Return the [x, y] coordinate for the center point of the cell that contains the specified text.  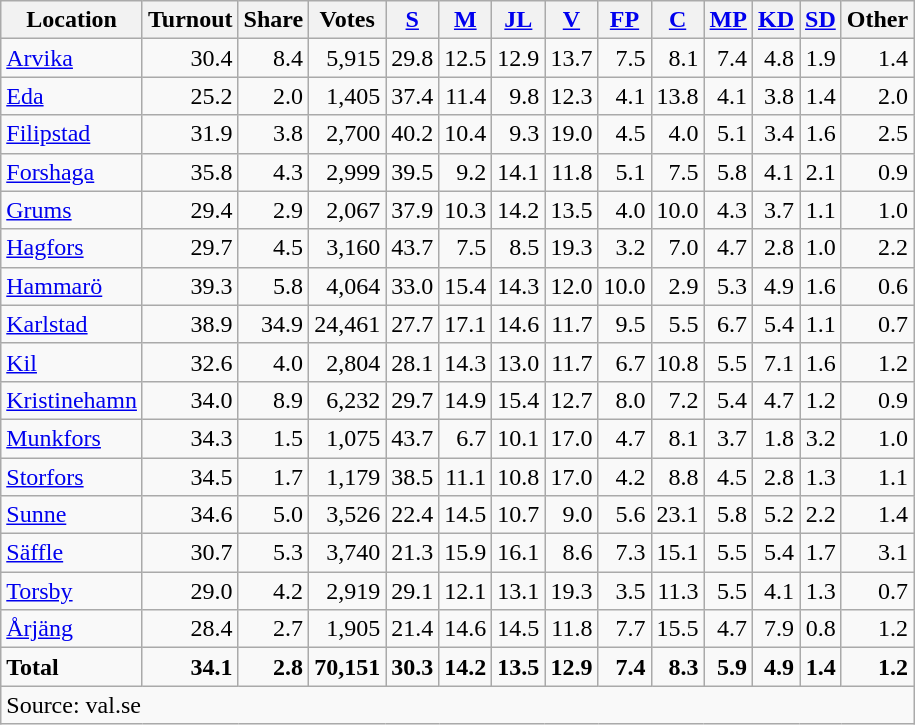
Eda [72, 96]
13.7 [572, 58]
Grums [72, 210]
34.9 [274, 324]
Munkfors [72, 438]
8.0 [624, 400]
28.4 [190, 629]
0.8 [821, 629]
3,740 [348, 553]
8.4 [274, 58]
Total [72, 667]
Hammarö [72, 286]
8.3 [678, 667]
13.8 [678, 96]
7.1 [776, 362]
15.9 [466, 553]
9.3 [518, 134]
3,526 [348, 515]
27.7 [412, 324]
8.8 [678, 477]
1.8 [776, 438]
3.5 [624, 591]
9.0 [572, 515]
30.4 [190, 58]
4,064 [348, 286]
5.6 [624, 515]
Location [72, 20]
Karlstad [72, 324]
21.4 [412, 629]
Arvika [72, 58]
M [466, 20]
34.1 [190, 667]
Filipstad [72, 134]
9.2 [466, 172]
Kristinehamn [72, 400]
17.1 [466, 324]
3.4 [776, 134]
8.5 [518, 248]
Säffle [72, 553]
10.7 [518, 515]
39.5 [412, 172]
11.4 [466, 96]
5.2 [776, 515]
12.5 [466, 58]
6,232 [348, 400]
29.4 [190, 210]
29.8 [412, 58]
29.0 [190, 591]
Årjäng [72, 629]
10.1 [518, 438]
14.1 [518, 172]
3,160 [348, 248]
Torsby [72, 591]
S [412, 20]
19.0 [572, 134]
35.8 [190, 172]
33.0 [412, 286]
4.8 [776, 58]
31.9 [190, 134]
7.0 [678, 248]
13.1 [518, 591]
10.3 [466, 210]
11.1 [466, 477]
Hagfors [72, 248]
13.0 [518, 362]
25.2 [190, 96]
15.5 [678, 629]
Turnout [190, 20]
12.3 [572, 96]
1.9 [821, 58]
23.1 [678, 515]
1,179 [348, 477]
10.4 [466, 134]
5.0 [274, 515]
1,075 [348, 438]
14.9 [466, 400]
34.6 [190, 515]
7.2 [678, 400]
1.5 [274, 438]
34.3 [190, 438]
38.5 [412, 477]
V [572, 20]
2.1 [821, 172]
8.6 [572, 553]
5.9 [728, 667]
15.1 [678, 553]
21.3 [412, 553]
Source: val.se [458, 705]
Sunne [72, 515]
40.2 [412, 134]
2,804 [348, 362]
16.1 [518, 553]
Votes [348, 20]
7.3 [624, 553]
1,905 [348, 629]
39.3 [190, 286]
30.3 [412, 667]
Share [274, 20]
Forshaga [72, 172]
29.1 [412, 591]
FP [624, 20]
2,700 [348, 134]
2,067 [348, 210]
2,999 [348, 172]
7.9 [776, 629]
12.1 [466, 591]
C [678, 20]
24,461 [348, 324]
8.9 [274, 400]
MP [728, 20]
3.1 [877, 553]
34.0 [190, 400]
KD [776, 20]
37.4 [412, 96]
2.7 [274, 629]
9.5 [624, 324]
34.5 [190, 477]
1,405 [348, 96]
SD [821, 20]
22.4 [412, 515]
2,919 [348, 591]
30.7 [190, 553]
12.7 [572, 400]
9.8 [518, 96]
11.3 [678, 591]
Storfors [72, 477]
12.0 [572, 286]
Other [877, 20]
28.1 [412, 362]
7.7 [624, 629]
2.5 [877, 134]
JL [518, 20]
37.9 [412, 210]
38.9 [190, 324]
5,915 [348, 58]
Kil [72, 362]
0.6 [877, 286]
32.6 [190, 362]
70,151 [348, 667]
